Search for the cell housing the specified text and yield its [X, Y] center coordinate. 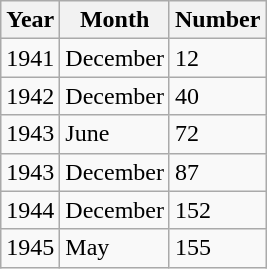
Year [30, 20]
40 [217, 96]
Month [115, 20]
155 [217, 248]
87 [217, 172]
May [115, 248]
1941 [30, 58]
June [115, 134]
12 [217, 58]
152 [217, 210]
Number [217, 20]
72 [217, 134]
1944 [30, 210]
1942 [30, 96]
1945 [30, 248]
